Return [X, Y] of the center of cell containing provided text 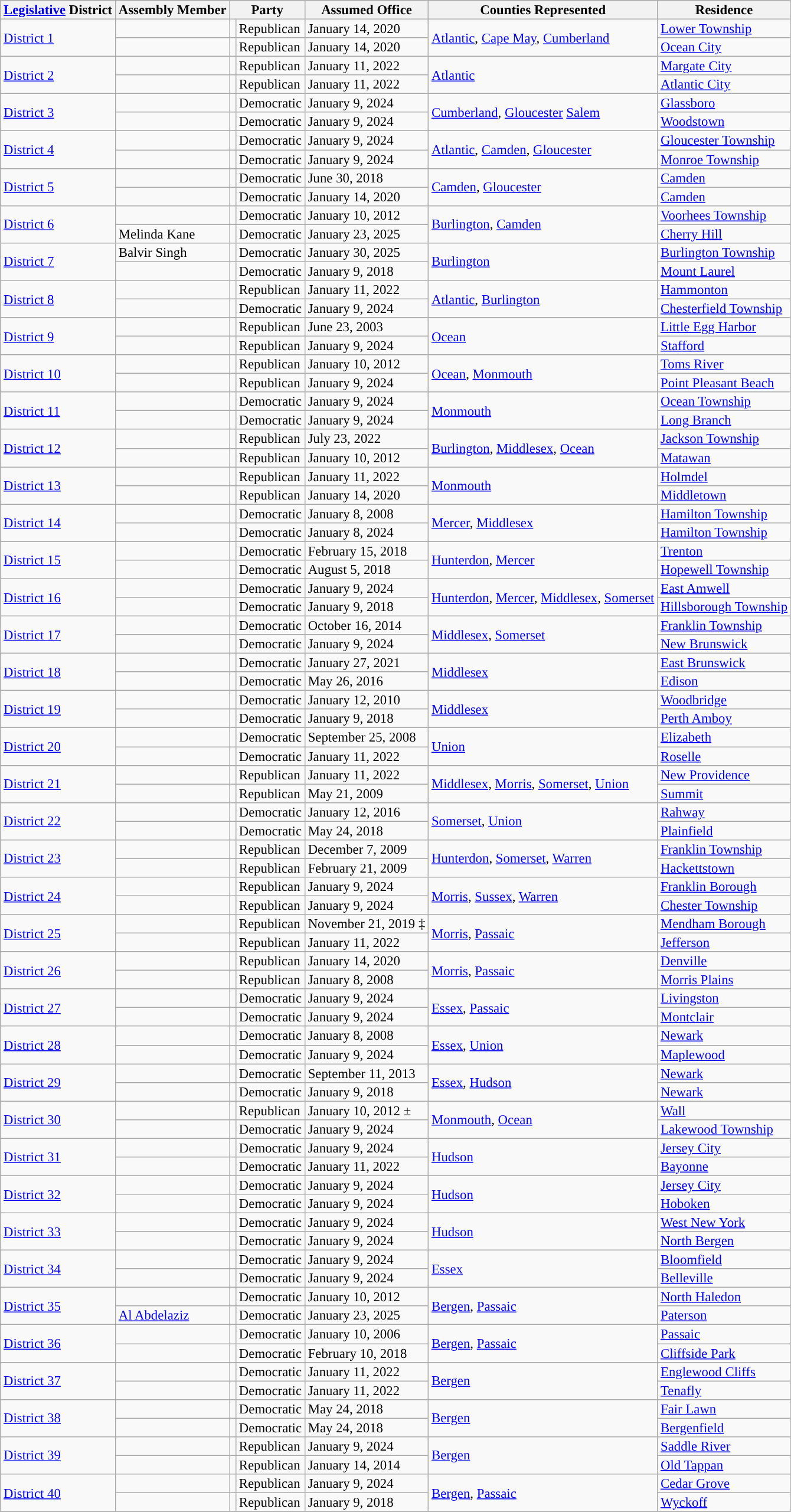
Essex, Hudson [543, 1083]
Maplewood [724, 1054]
Cherry Hill [724, 234]
Bergenfield [724, 1428]
February 10, 2018 [366, 1353]
District 40 [58, 1493]
Toms River [724, 364]
North Bergen [724, 1241]
Lakewood Township [724, 1129]
Burlington Township [724, 253]
Little Egg Harbor [724, 327]
District 37 [58, 1380]
Residence [724, 10]
Atlantic, Camden, Gloucester [543, 150]
District 18 [58, 672]
Morris Plains [724, 980]
Somerset, Union [543, 821]
Livingston [724, 998]
Middlesex, Somerset [543, 635]
February 15, 2018 [366, 551]
Elizabeth [724, 737]
Cedar Grove [724, 1484]
May 26, 2016 [366, 681]
Roselle [724, 756]
Belleville [724, 1278]
Chester Township [724, 905]
District 21 [58, 784]
District 22 [58, 821]
Bloomfield [724, 1260]
Tenafly [724, 1390]
Trenton [724, 551]
District 33 [58, 1232]
October 16, 2014 [366, 626]
Hunterdon, Somerset, Warren [543, 858]
District 38 [58, 1418]
District 2 [58, 76]
May 21, 2009 [366, 793]
Atlantic [543, 76]
Party [267, 10]
Ocean [543, 337]
Melinda Kane [172, 234]
June 30, 2018 [366, 178]
District 9 [58, 337]
Essex [543, 1269]
District 39 [58, 1456]
Saddle River [724, 1446]
Hopewell Township [724, 570]
District 26 [58, 971]
Monroe Township [724, 159]
Atlantic City [724, 84]
Burlington, Middlesex, Ocean [543, 449]
New Providence [724, 775]
District 23 [58, 858]
February 21, 2009 [366, 868]
Assumed Office [366, 10]
Monmouth, Ocean [543, 1119]
North Haledon [724, 1297]
District 30 [58, 1119]
District 8 [58, 299]
Gloucester Township [724, 141]
District 17 [58, 635]
Woodbridge [724, 700]
January 30, 2025 [366, 253]
September 11, 2013 [366, 1073]
January 12, 2016 [366, 812]
District 25 [58, 933]
Atlantic, Cape May, Cumberland [543, 38]
Hackettstown [724, 868]
East Brunswick [724, 663]
Holmdel [724, 476]
East Amwell [724, 588]
Edison [724, 681]
Middletown [724, 495]
District 11 [58, 411]
District 14 [58, 523]
Atlantic, Burlington [543, 299]
District 6 [58, 224]
Franklin Borough [724, 887]
January 8, 2024 [366, 533]
Jackson Township [724, 439]
January 12, 2010 [366, 700]
Ocean City [724, 47]
Old Tappan [724, 1465]
Hunterdon, Mercer [543, 560]
Margate City [724, 66]
District 34 [58, 1269]
Perth Amboy [724, 719]
Wyckoff [724, 1502]
Ocean Township [724, 401]
District 29 [58, 1083]
Assembly Member [172, 10]
Denville [724, 961]
New Brunswick [724, 644]
District 13 [58, 485]
January 10, 2006 [366, 1334]
September 25, 2008 [366, 737]
District 1 [58, 38]
Montclair [724, 1017]
Cumberland, Gloucester Salem [543, 112]
June 23, 2003 [366, 327]
January 10, 2012 ± [366, 1111]
District 31 [58, 1157]
Counties Represented [543, 10]
District 5 [58, 187]
District 27 [58, 1007]
District 4 [58, 150]
Essex, Union [543, 1045]
Englewood Cliffs [724, 1371]
District 16 [58, 597]
Voorhees Township [724, 215]
Mercer, Middlesex [543, 523]
District 19 [58, 710]
Hammonton [724, 290]
August 5, 2018 [366, 570]
Lower Township [724, 29]
Hunterdon, Mercer, Middlesex, Somerset [543, 597]
Morris, Sussex, Warren [543, 896]
Plainfield [724, 831]
Burlington, Camden [543, 224]
Balvir Singh [172, 253]
West New York [724, 1223]
District 28 [58, 1045]
Essex, Passaic [543, 1007]
Paterson [724, 1315]
Mount Laurel [724, 271]
Glassboro [724, 103]
District 24 [58, 896]
Long Branch [724, 420]
Passaic [724, 1334]
District 20 [58, 746]
Jefferson [724, 943]
Woodstown [724, 122]
Burlington [543, 262]
District 12 [58, 449]
Legislative District [58, 10]
Summit [724, 793]
Bayonne [724, 1167]
Hoboken [724, 1204]
January 14, 2014 [366, 1465]
District 36 [58, 1344]
Mendham Borough [724, 924]
Union [543, 746]
Hillsborough Township [724, 607]
Wall [724, 1111]
Ocean, Monmouth [543, 373]
Chesterfield Township [724, 308]
District 35 [58, 1306]
Cliffside Park [724, 1353]
District 32 [58, 1194]
November 21, 2019 ‡ [366, 924]
Point Pleasant Beach [724, 383]
July 23, 2022 [366, 439]
January 27, 2021 [366, 663]
Fair Lawn [724, 1409]
District 15 [58, 560]
District 7 [58, 262]
District 3 [58, 112]
Al Abdelaziz [172, 1315]
Matawan [724, 458]
December 7, 2009 [366, 850]
Middlesex, Morris, Somerset, Union [543, 784]
District 10 [58, 373]
Camden, Gloucester [543, 187]
Stafford [724, 346]
Rahway [724, 812]
